Output the (X, Y) coordinate of the center of the cell containing the given text.  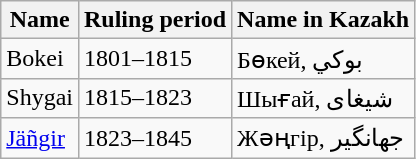
Ruling period (154, 20)
1801–1815 (154, 59)
Bokei (40, 59)
1823–1845 (154, 138)
Shygai (40, 98)
Бөкей, بوكي (324, 59)
Шығай, شیغای (324, 98)
Жәңгір, جهانگیر (324, 138)
Name in Kazakh (324, 20)
1815–1823 (154, 98)
Name (40, 20)
Jäñgir (40, 138)
